Search for the cell housing the specified text and yield its (X, Y) center coordinate. 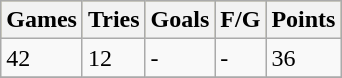
F/G (240, 20)
Points (304, 20)
42 (42, 58)
Goals (180, 20)
Tries (114, 20)
36 (304, 58)
12 (114, 58)
Games (42, 20)
